Output the (X, Y) coordinate of the center of the cell containing the given text.  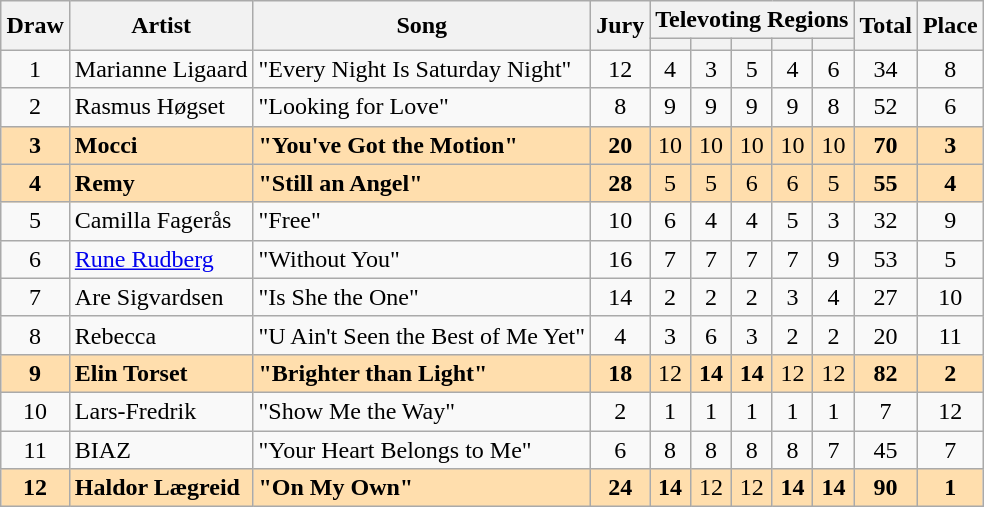
Total (886, 26)
"Still an Angel" (422, 183)
"On My Own" (422, 488)
Are Sigvardsen (161, 297)
Camilla Fagerås (161, 221)
45 (886, 449)
Jury (620, 26)
"Your Heart Belongs to Me" (422, 449)
"U Ain't Seen the Best of Me Yet" (422, 335)
Rune Rudberg (161, 259)
Haldor Lægreid (161, 488)
"You've Got the Motion" (422, 145)
"Every Night Is Saturday Night" (422, 69)
70 (886, 145)
18 (620, 373)
34 (886, 69)
"Looking for Love" (422, 107)
Marianne Ligaard (161, 69)
Lars-Fredrik (161, 411)
16 (620, 259)
Song (422, 26)
Artist (161, 26)
Rebecca (161, 335)
27 (886, 297)
"Show Me the Way" (422, 411)
32 (886, 221)
Remy (161, 183)
Mocci (161, 145)
55 (886, 183)
"Brighter than Light" (422, 373)
28 (620, 183)
BIAZ (161, 449)
Elin Torset (161, 373)
"Free" (422, 221)
Place (950, 26)
Draw (35, 26)
24 (620, 488)
"Is She the One" (422, 297)
90 (886, 488)
52 (886, 107)
"Without You" (422, 259)
82 (886, 373)
Rasmus Høgset (161, 107)
53 (886, 259)
Televoting Regions (752, 20)
